Capture the cell that displays the provided text and extract its [x, y] central coordinate. 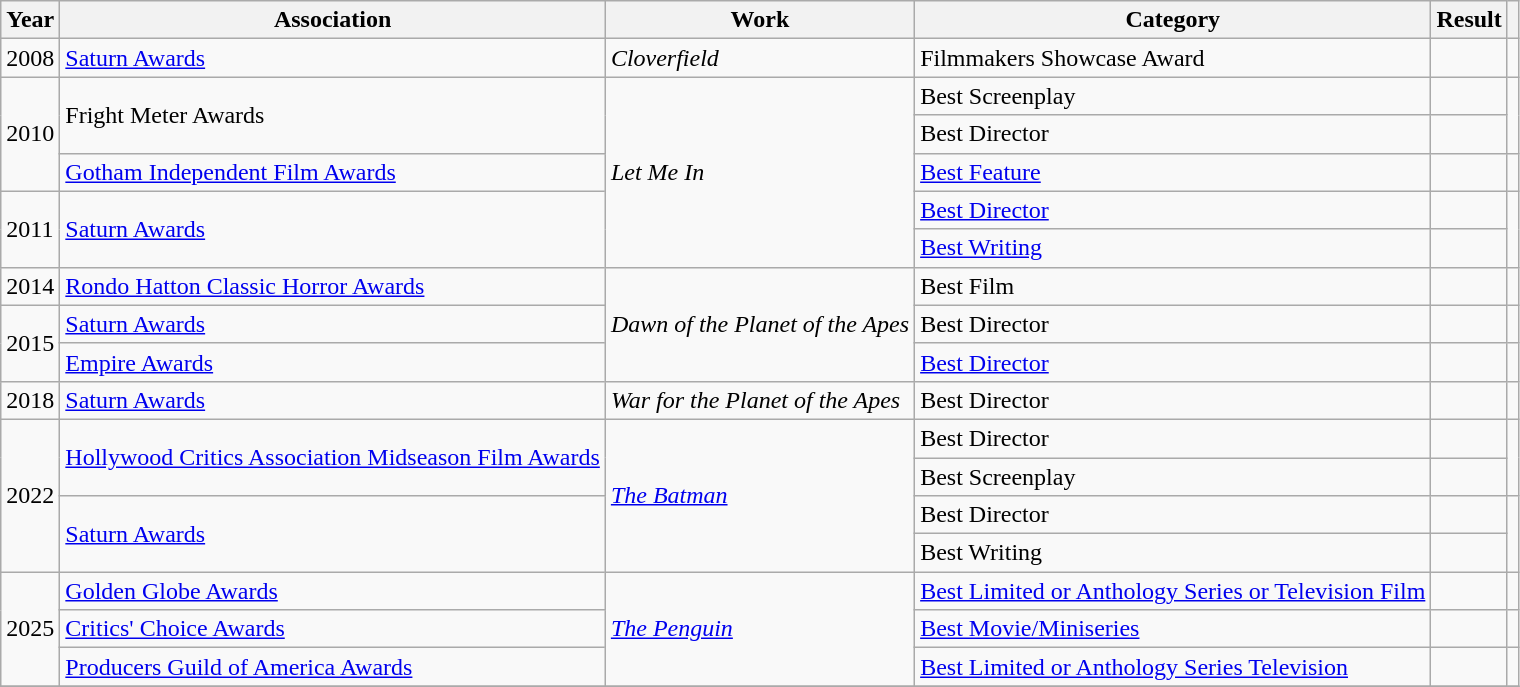
Gotham Independent Film Awards [333, 172]
Empire Awards [333, 362]
2015 [30, 343]
2011 [30, 229]
The Penguin [760, 629]
Critics' Choice Awards [333, 629]
Dawn of the Planet of the Apes [760, 324]
War for the Planet of the Apes [760, 400]
2014 [30, 286]
Producers Guild of America Awards [333, 667]
Fright Meter Awards [333, 115]
Category [1173, 20]
Rondo Hatton Classic Horror Awards [333, 286]
Cloverfield [760, 58]
Let Me In [760, 172]
The Batman [760, 495]
Hollywood Critics Association Midseason Film Awards [333, 457]
Best Film [1173, 286]
Work [760, 20]
Filmmakers Showcase Award [1173, 58]
Best Limited or Anthology Series Television [1173, 667]
2008 [30, 58]
2010 [30, 134]
Best Movie/Miniseries [1173, 629]
Golden Globe Awards [333, 591]
2022 [30, 495]
Association [333, 20]
Year [30, 20]
Best Limited or Anthology Series or Television Film [1173, 591]
Best Feature [1173, 172]
Result [1469, 20]
2025 [30, 629]
2018 [30, 400]
